Search for the cell housing the specified text and yield its (x, y) center coordinate. 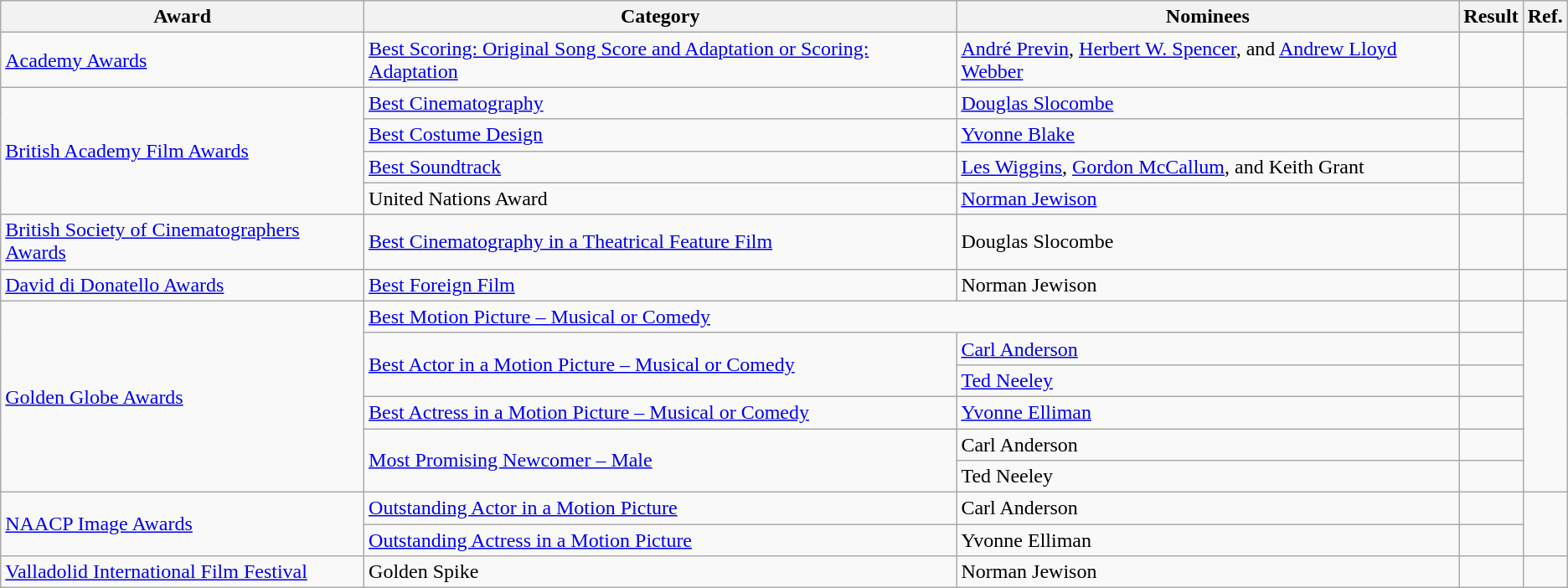
Result (1491, 17)
Most Promising Newcomer – Male (660, 461)
NAACP Image Awards (183, 524)
Best Cinematography in a Theatrical Feature Film (660, 241)
Ref. (1545, 17)
Best Costume Design (660, 135)
Golden Globe Awards (183, 396)
Best Actor in a Motion Picture – Musical or Comedy (660, 364)
Award (183, 17)
Nominees (1208, 17)
Golden Spike (660, 572)
Outstanding Actress in a Motion Picture (660, 540)
British Society of Cinematographers Awards (183, 241)
Les Wiggins, Gordon McCallum, and Keith Grant (1208, 167)
David di Donatello Awards (183, 285)
Best Cinematography (660, 103)
Best Foreign Film (660, 285)
Outstanding Actor in a Motion Picture (660, 508)
United Nations Award (660, 199)
Academy Awards (183, 60)
Best Scoring: Original Song Score and Adaptation or Scoring: Adaptation (660, 60)
Yvonne Blake (1208, 135)
British Academy Film Awards (183, 151)
Best Actress in a Motion Picture – Musical or Comedy (660, 412)
Best Soundtrack (660, 167)
Category (660, 17)
Valladolid International Film Festival (183, 572)
André Previn, Herbert W. Spencer, and Andrew Lloyd Webber (1208, 60)
Best Motion Picture – Musical or Comedy (911, 317)
